Return [X, Y] of the center of cell containing provided text 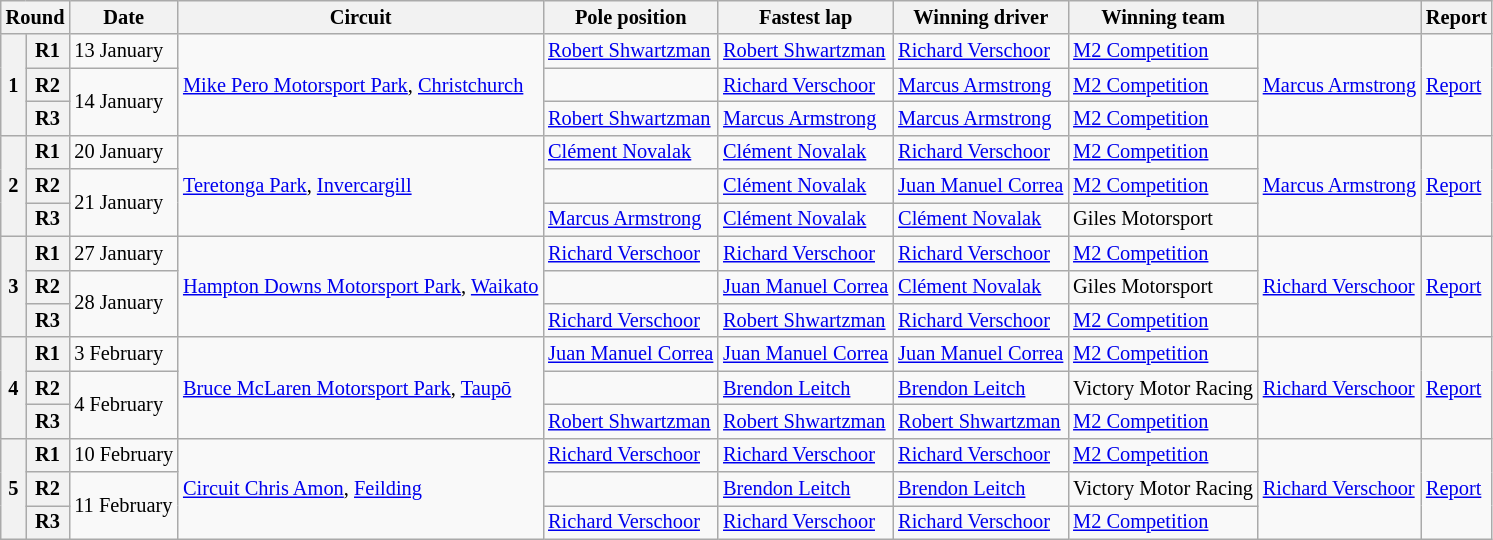
21 January [124, 202]
Pole position [630, 17]
5 [14, 488]
4 [14, 388]
4 February [124, 404]
11 February [124, 506]
Circuit [360, 17]
Circuit Chris Amon, Feilding [360, 488]
28 January [124, 304]
3 February [124, 354]
27 January [124, 253]
1 [14, 84]
2 [14, 186]
Winning team [1163, 17]
3 [14, 286]
Bruce McLaren Motorsport Park, Taupō [360, 388]
10 February [124, 455]
Hampton Downs Motorsport Park, Waikato [360, 286]
20 January [124, 152]
Mike Pero Motorsport Park, Christchurch [360, 84]
13 January [124, 51]
Teretonga Park, Invercargill [360, 186]
Round [36, 17]
Winning driver [980, 17]
Fastest lap [806, 17]
14 January [124, 102]
Date [124, 17]
